Provide the (x, y) coordinate of the cell's center where the given text is located.  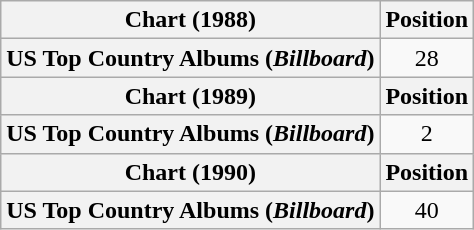
Chart (1988) (190, 20)
28 (427, 58)
Chart (1990) (190, 172)
2 (427, 134)
Chart (1989) (190, 96)
40 (427, 210)
